Output the (x, y) coordinate of the center of the cell containing the given text.  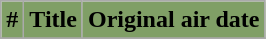
Title (54, 20)
# (12, 20)
Original air date (174, 20)
